Return (x, y) of the center of cell containing provided text 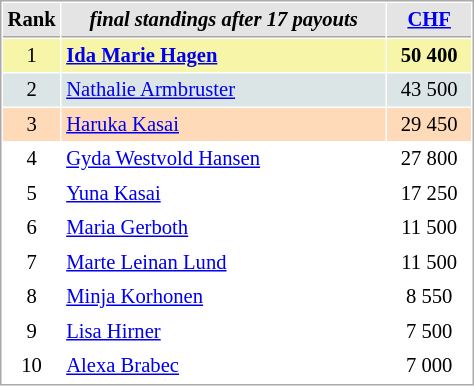
Lisa Hirner (224, 332)
Alexa Brabec (224, 366)
7 500 (429, 332)
8 550 (429, 296)
Maria Gerboth (224, 228)
7 (32, 262)
1 (32, 56)
4 (32, 158)
Ida Marie Hagen (224, 56)
50 400 (429, 56)
Nathalie Armbruster (224, 90)
17 250 (429, 194)
27 800 (429, 158)
Rank (32, 20)
3 (32, 124)
Haruka Kasai (224, 124)
Gyda Westvold Hansen (224, 158)
CHF (429, 20)
Yuna Kasai (224, 194)
9 (32, 332)
2 (32, 90)
10 (32, 366)
29 450 (429, 124)
final standings after 17 payouts (224, 20)
Minja Korhonen (224, 296)
6 (32, 228)
Marte Leinan Lund (224, 262)
8 (32, 296)
43 500 (429, 90)
7 000 (429, 366)
5 (32, 194)
